Scan for the cell matching the given text and deliver its (x, y) coordinate at center. 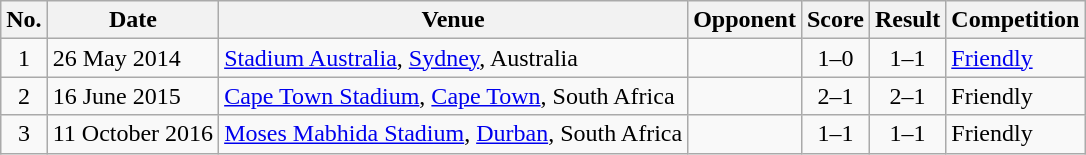
26 May 2014 (132, 58)
Result (907, 20)
Opponent (745, 20)
Date (132, 20)
Competition (1016, 20)
Score (835, 20)
1–0 (835, 58)
16 June 2015 (132, 96)
11 October 2016 (132, 134)
Moses Mabhida Stadium, Durban, South Africa (454, 134)
No. (24, 20)
Cape Town Stadium, Cape Town, South Africa (454, 96)
Venue (454, 20)
3 (24, 134)
2 (24, 96)
1 (24, 58)
Stadium Australia, Sydney, Australia (454, 58)
